Provide the [X, Y] coordinate of the cell's center where the given text is located.  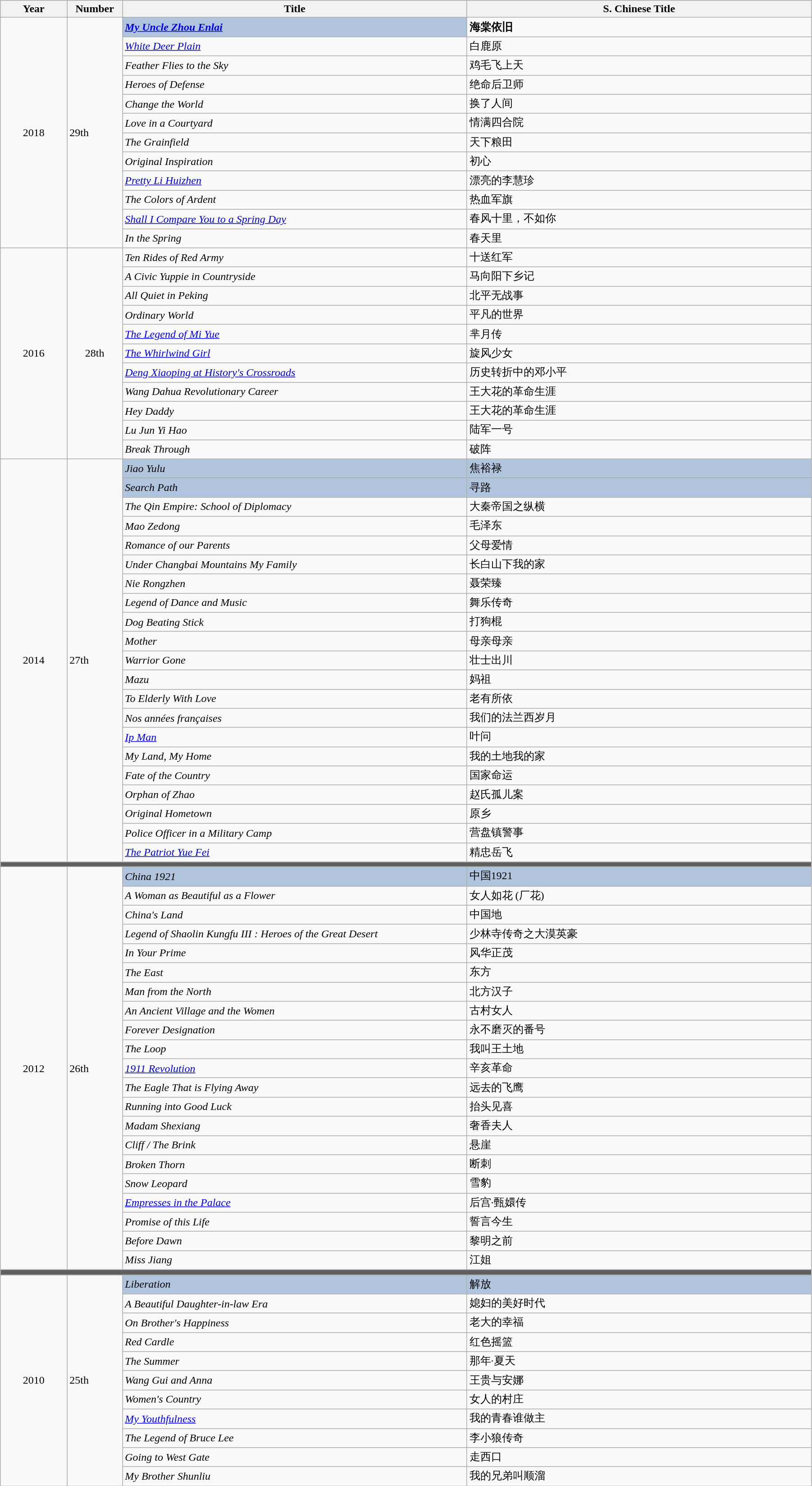
春天里 [639, 238]
悬崖 [639, 1145]
Pretty Li Huizhen [295, 180]
我的青春谁做主 [639, 1418]
远去的飞鹰 [639, 1087]
Love in a Courtyard [295, 124]
In Your Prime [295, 953]
Original Hometown [295, 814]
Warrior Gone [295, 660]
29th [95, 133]
我的土地我的家 [639, 757]
Cliff / The Brink [295, 1145]
老有所依 [639, 699]
情满四合院 [639, 124]
White Deer Plain [295, 46]
To Elderly With Love [295, 699]
Women's Country [295, 1399]
赵氏孤儿案 [639, 794]
打狗棍 [639, 622]
陆军一号 [639, 430]
女人的村庄 [639, 1399]
The Grainfield [295, 142]
Under Changbai Mountains My Family [295, 564]
The East [295, 972]
十送红军 [639, 258]
Dog Beating Stick [295, 622]
The Loop [295, 1050]
Before Dawn [295, 1241]
旋风少女 [639, 353]
破阵 [639, 449]
李小狼传奇 [639, 1438]
誓言今生 [639, 1222]
绝命后卫师 [639, 85]
Ten Rides of Red Army [295, 258]
In the Spring [295, 238]
海棠依旧 [639, 27]
My Brother Shunliu [295, 1476]
我叫王土地 [639, 1050]
营盘镇警事 [639, 833]
Search Path [295, 488]
妈祖 [639, 680]
Break Through [295, 449]
中国地 [639, 915]
Change the World [295, 104]
芈月传 [639, 335]
My Land, My Home [295, 757]
Feather Flies to the Sky [295, 66]
1911 Revolution [295, 1069]
Original Inspiration [295, 161]
江姐 [639, 1261]
2012 [34, 1069]
精忠岳飞 [639, 852]
断刺 [639, 1164]
国家命运 [639, 775]
那年·夏天 [639, 1362]
My Uncle Zhou Enlai [295, 27]
A Woman as Beautiful as a Flower [295, 895]
白鹿原 [639, 46]
Heroes of Defense [295, 85]
Empresses in the Palace [295, 1203]
Nos années françaises [295, 718]
热血军旗 [639, 200]
Fate of the Country [295, 775]
Wang Gui and Anna [295, 1381]
Forever Designation [295, 1030]
大秦帝国之纵横 [639, 507]
China 1921 [295, 876]
壮士出川 [639, 660]
Madam Shexiang [295, 1126]
马向阳下乡记 [639, 277]
25th [95, 1381]
An Ancient Village and the Women [295, 1011]
父母爱情 [639, 546]
2010 [34, 1381]
Miss Jiang [295, 1261]
天下粮田 [639, 142]
Liberation [295, 1285]
Mao Zedong [295, 526]
My Youthfulness [295, 1418]
解放 [639, 1285]
奢香夫人 [639, 1126]
All Quiet in Peking [295, 296]
Title [295, 9]
Year [34, 9]
初心 [639, 161]
2016 [34, 353]
Man from the North [295, 992]
永不磨灭的番号 [639, 1030]
The Colors of Ardent [295, 200]
北平无战事 [639, 296]
Nie Rongzhen [295, 583]
The Legend of Mi Yue [295, 335]
Shall I Compare You to a Spring Day [295, 219]
China's Land [295, 915]
春风十里，不如你 [639, 219]
焦裕禄 [639, 469]
红色摇篮 [639, 1342]
女人如花 (厂花) [639, 895]
平凡的世界 [639, 315]
我的兄弟叫顺溜 [639, 1476]
中国1921 [639, 876]
Broken Thorn [295, 1164]
北方汉子 [639, 992]
Ordinary World [295, 315]
漂亮的李慧珍 [639, 180]
Lu Jun Yi Hao [295, 430]
历史转折中的邓小平 [639, 372]
Deng Xiaoping at History's Crossroads [295, 372]
抬头见喜 [639, 1106]
Legend of Shaolin Kungfu III : Heroes of the Great Desert [295, 934]
王贵与安娜 [639, 1381]
风华正茂 [639, 953]
换了人间 [639, 104]
2014 [34, 660]
The Whirlwind Girl [295, 353]
Jiao Yulu [295, 469]
Promise of this Life [295, 1222]
老大的幸福 [639, 1323]
聂荣臻 [639, 583]
长白山下我的家 [639, 564]
S. Chinese Title [639, 9]
Going to West Gate [295, 1457]
26th [95, 1069]
28th [95, 353]
古村女人 [639, 1011]
后宫·甄嬛传 [639, 1203]
Number [95, 9]
Ip Man [295, 738]
雪豹 [639, 1184]
少林寺传奇之大漠英豪 [639, 934]
The Summer [295, 1362]
鸡毛飞上天 [639, 66]
母亲母亲 [639, 641]
A Civic Yuppie in Countryside [295, 277]
Orphan of Zhao [295, 794]
The Patriot Yue Fei [295, 852]
Red Cardle [295, 1342]
The Eagle That is Flying Away [295, 1087]
Hey Daddy [295, 411]
原乡 [639, 814]
寻路 [639, 488]
媳妇的美好时代 [639, 1304]
Police Officer in a Military Camp [295, 833]
辛亥革命 [639, 1069]
我们的法兰西岁月 [639, 718]
The Legend of Bruce Lee [295, 1438]
Mother [295, 641]
On Brother's Happiness [295, 1323]
Mazu [295, 680]
Legend of Dance and Music [295, 603]
Romance of our Parents [295, 546]
Snow Leopard [295, 1184]
舞乐传奇 [639, 603]
27th [95, 660]
The Qin Empire: School of Diplomacy [295, 507]
毛泽东 [639, 526]
2018 [34, 133]
东方 [639, 972]
叶问 [639, 738]
黎明之前 [639, 1241]
A Beautiful Daughter-in-law Era [295, 1304]
Wang Dahua Revolutionary Career [295, 392]
走西口 [639, 1457]
Running into Good Luck [295, 1106]
